Search for the cell housing the specified text and yield its [x, y] center coordinate. 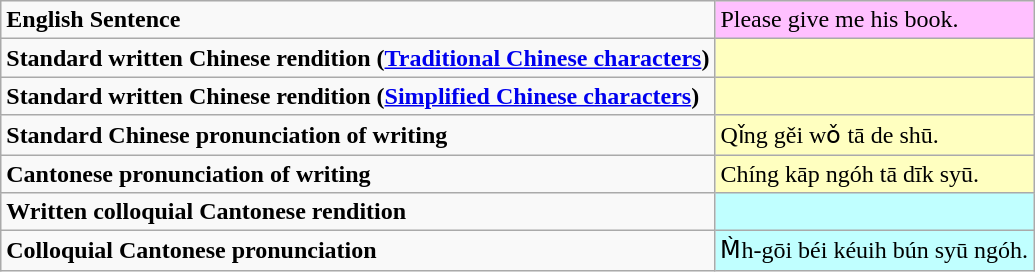
English Sentence [358, 20]
Colloquial Cantonese pronunciation [358, 251]
M̀h-gōi béi kéuih bún syū ngóh. [874, 251]
Standard written Chinese rendition (Simplified Chinese characters) [358, 96]
Qǐng gěi wǒ tā de shū. [874, 135]
Chíng kāp ngóh tā dīk syū. [874, 173]
Standard written Chinese rendition (Traditional Chinese characters) [358, 58]
Please give me his book. [874, 20]
Written colloquial Cantonese rendition [358, 212]
Cantonese pronunciation of writing [358, 173]
Standard Chinese pronunciation of writing [358, 135]
